For the text-containing cell, return its midpoint in [X, Y] coordinate format. 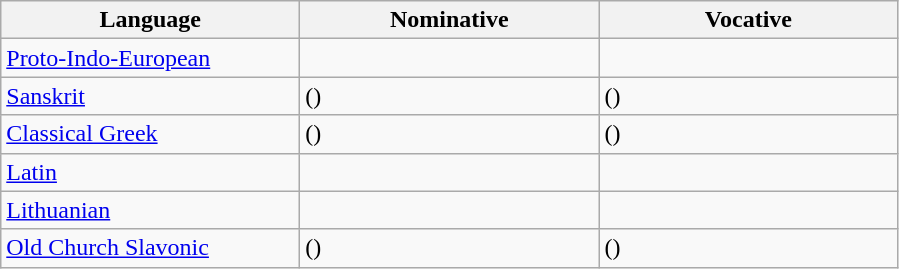
Latin [150, 172]
Lithuanian [150, 210]
Nominative [450, 20]
Classical Greek [150, 134]
Proto-Indo-European [150, 58]
Old Church Slavonic [150, 248]
Language [150, 20]
Vocative [748, 20]
Sanskrit [150, 96]
